Provide the [X, Y] coordinate of the cell's center where the given text is located.  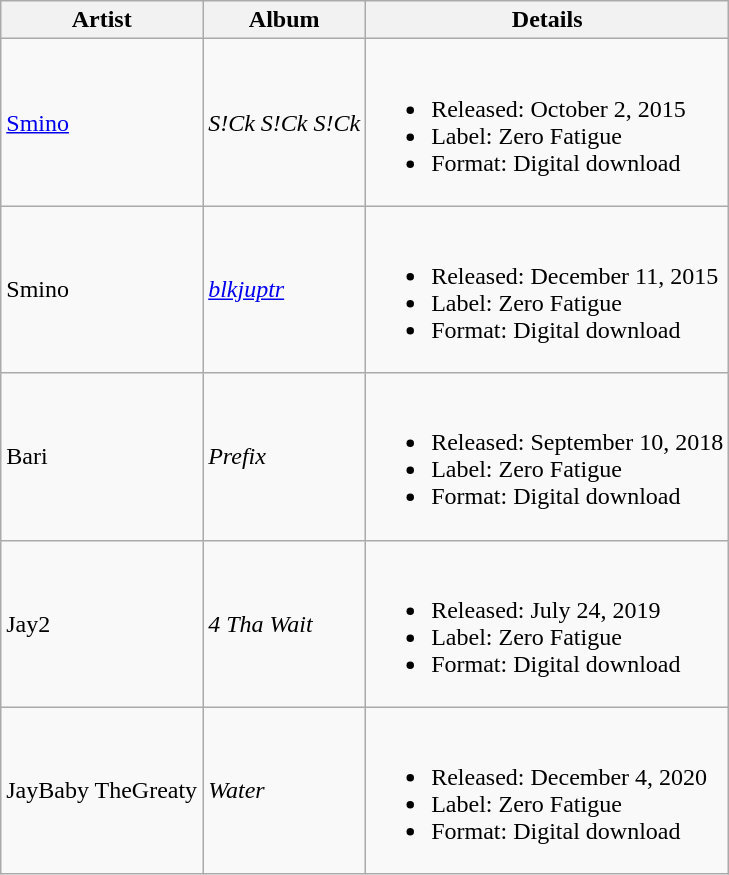
JayBaby TheGreaty [102, 790]
blkjuptr [284, 290]
Released: December 11, 2015Label: Zero FatigueFormat: Digital download [548, 290]
Details [548, 20]
Water [284, 790]
Album [284, 20]
Released: September 10, 2018Label: Zero FatigueFormat: Digital download [548, 456]
Released: December 4, 2020Label: Zero FatigueFormat: Digital download [548, 790]
S!Ck S!Ck S!Ck [284, 122]
Bari [102, 456]
Artist [102, 20]
Released: July 24, 2019Label: Zero FatigueFormat: Digital download [548, 624]
Jay2 [102, 624]
Prefix [284, 456]
Released: October 2, 2015Label: Zero FatigueFormat: Digital download [548, 122]
4 Tha Wait [284, 624]
